Scan for the cell matching the given text and deliver its [X, Y] coordinate at center. 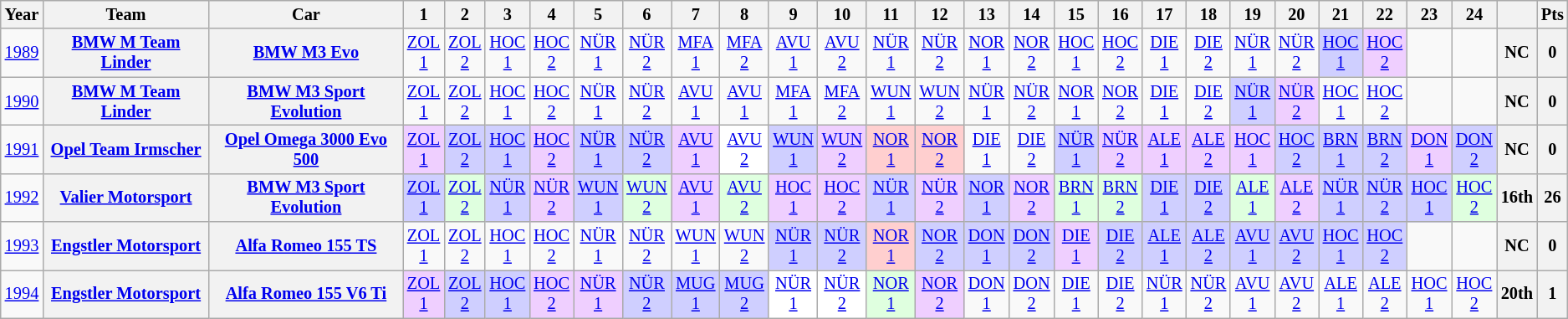
13 [987, 14]
21 [1341, 14]
1990 [22, 101]
12 [939, 14]
23 [1429, 14]
Team [125, 14]
MUG2 [744, 294]
24 [1474, 14]
5 [598, 14]
19 [1253, 14]
1989 [22, 53]
MUG1 [696, 294]
BMW M3 Evo [306, 53]
Car [306, 14]
Opel Omega 3000 Evo 500 [306, 149]
11 [891, 14]
Alfa Romeo 155 V6 Ti [306, 294]
2 [465, 14]
Alfa Romeo 155 TS [306, 246]
3 [507, 14]
26 [1552, 198]
4 [552, 14]
15 [1075, 14]
7 [696, 14]
18 [1209, 14]
22 [1385, 14]
6 [646, 14]
1993 [22, 246]
1992 [22, 198]
20th [1517, 294]
10 [842, 14]
17 [1164, 14]
9 [793, 14]
16th [1517, 198]
Opel Team Irmscher [125, 149]
16 [1121, 14]
1994 [22, 294]
Pts [1552, 14]
Year [22, 14]
14 [1032, 14]
Valier Motorsport [125, 198]
8 [744, 14]
20 [1296, 14]
1991 [22, 149]
